Capture the cell that displays the provided text and extract its [x, y] central coordinate. 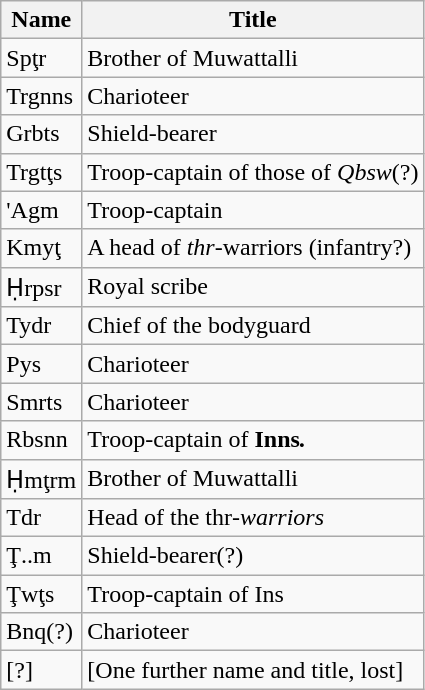
Troop-captain of Ins [253, 594]
Smrts [42, 402]
Title [253, 20]
Bnq(?) [42, 632]
Shield-bearer(?) [253, 556]
[?] [42, 670]
Pys [42, 364]
Head of the thr-warriors [253, 518]
Grbts [42, 134]
Troop-captain of Inns. [253, 440]
[One further name and title, lost] [253, 670]
Spţr [42, 58]
Kmyţ [42, 248]
Tdr [42, 518]
A head of thr-warriors (infantry?) [253, 248]
Troop-captain of those of Qbsw(?) [253, 172]
Troop-captain [253, 210]
'Agm [42, 210]
Ţwţs [42, 594]
Ţ..m [42, 556]
Trgtţs [42, 172]
Rbsnn [42, 440]
Trgnns [42, 96]
Ḥrpsr [42, 287]
Name [42, 20]
Ḥmţrm [42, 479]
Shield-bearer [253, 134]
Tydr [42, 326]
Royal scribe [253, 287]
Chief of the bodyguard [253, 326]
